Find where the given text appears and provide that cell's center as [x, y] coordinate. 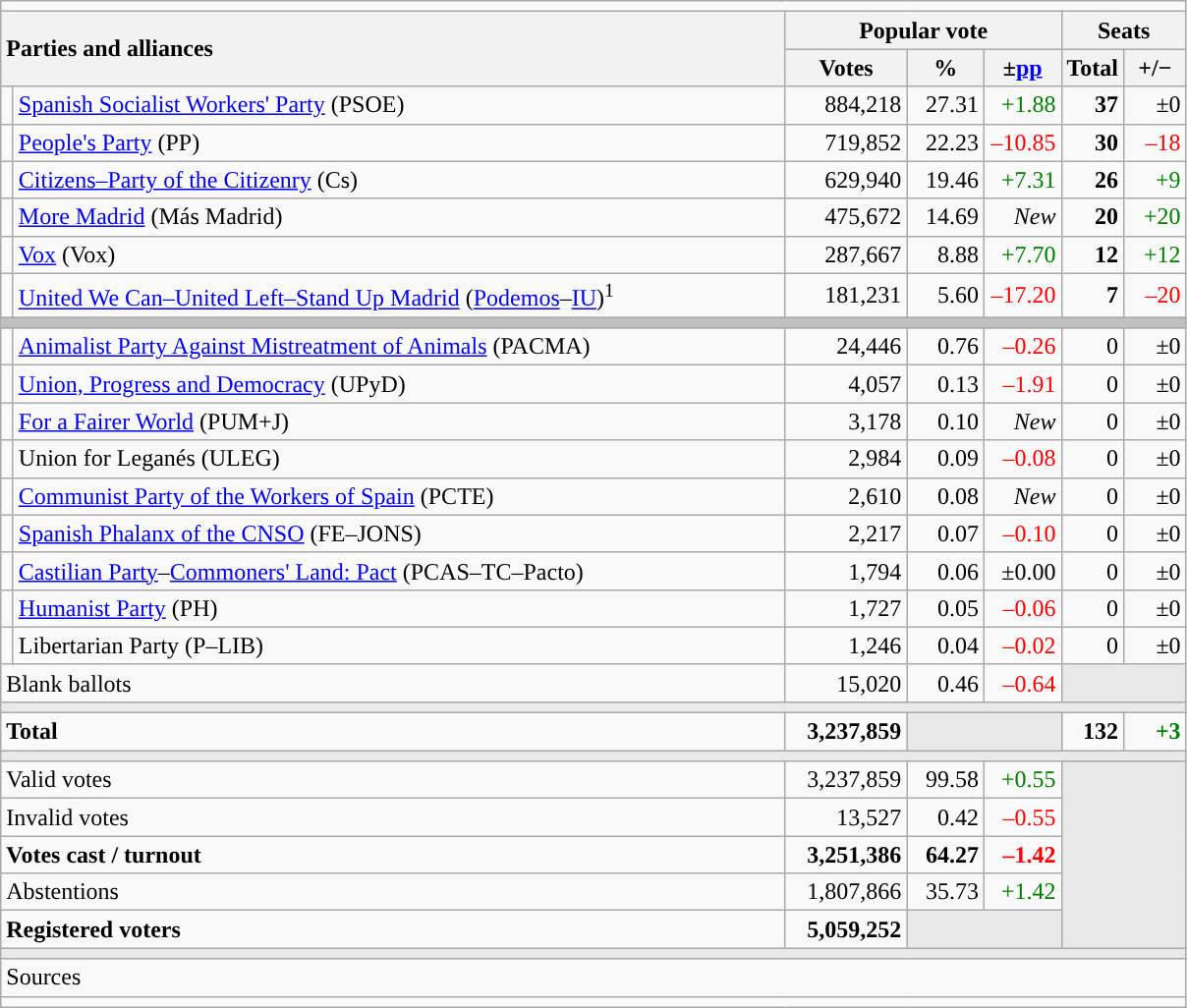
+1.42 [1022, 892]
Popular vote [924, 30]
+12 [1156, 254]
1,794 [846, 571]
20 [1093, 217]
7 [1093, 295]
Humanist Party (PH) [399, 608]
–0.64 [1022, 683]
Blank ballots [393, 683]
–18 [1156, 142]
26 [1093, 180]
0.09 [945, 459]
2,610 [846, 496]
132 [1093, 732]
Abstentions [393, 892]
27.31 [945, 105]
0.07 [945, 533]
15,020 [846, 683]
+/− [1156, 68]
475,672 [846, 217]
Union for Leganés (ULEG) [399, 459]
For a Fairer World (PUM+J) [399, 421]
Sources [593, 978]
+1.88 [1022, 105]
% [945, 68]
+7.70 [1022, 254]
5,059,252 [846, 929]
–1.42 [1022, 855]
Animalist Party Against Mistreatment of Animals (PACMA) [399, 347]
35.73 [945, 892]
–0.26 [1022, 347]
884,218 [846, 105]
1,727 [846, 608]
+20 [1156, 217]
2,984 [846, 459]
719,852 [846, 142]
–0.55 [1022, 817]
+9 [1156, 180]
Valid votes [393, 780]
3,178 [846, 421]
Invalid votes [393, 817]
Seats [1124, 30]
–17.20 [1022, 295]
Parties and alliances [393, 49]
0.05 [945, 608]
+3 [1156, 732]
37 [1093, 105]
14.69 [945, 217]
12 [1093, 254]
0.76 [945, 347]
0.10 [945, 421]
8.88 [945, 254]
0.06 [945, 571]
13,527 [846, 817]
629,940 [846, 180]
287,667 [846, 254]
19.46 [945, 180]
Communist Party of the Workers of Spain (PCTE) [399, 496]
99.58 [945, 780]
+7.31 [1022, 180]
Libertarian Party (P–LIB) [399, 645]
Spanish Socialist Workers' Party (PSOE) [399, 105]
+0.55 [1022, 780]
5.60 [945, 295]
–1.91 [1022, 384]
3,251,386 [846, 855]
More Madrid (Más Madrid) [399, 217]
–10.85 [1022, 142]
24,446 [846, 347]
Castilian Party–Commoners' Land: Pact (PCAS–TC–Pacto) [399, 571]
1,246 [846, 645]
–0.06 [1022, 608]
0.46 [945, 683]
64.27 [945, 855]
30 [1093, 142]
0.08 [945, 496]
Votes cast / turnout [393, 855]
United We Can–United Left–Stand Up Madrid (Podemos–IU)1 [399, 295]
0.04 [945, 645]
22.23 [945, 142]
2,217 [846, 533]
Votes [846, 68]
0.13 [945, 384]
–0.02 [1022, 645]
Union, Progress and Democracy (UPyD) [399, 384]
–20 [1156, 295]
±pp [1022, 68]
Citizens–Party of the Citizenry (Cs) [399, 180]
–0.08 [1022, 459]
–0.10 [1022, 533]
Vox (Vox) [399, 254]
Spanish Phalanx of the CNSO (FE–JONS) [399, 533]
±0.00 [1022, 571]
181,231 [846, 295]
1,807,866 [846, 892]
Registered voters [393, 929]
People's Party (PP) [399, 142]
0.42 [945, 817]
4,057 [846, 384]
